Extract the (X, Y) coordinate from the center of the cell holding the provided text.  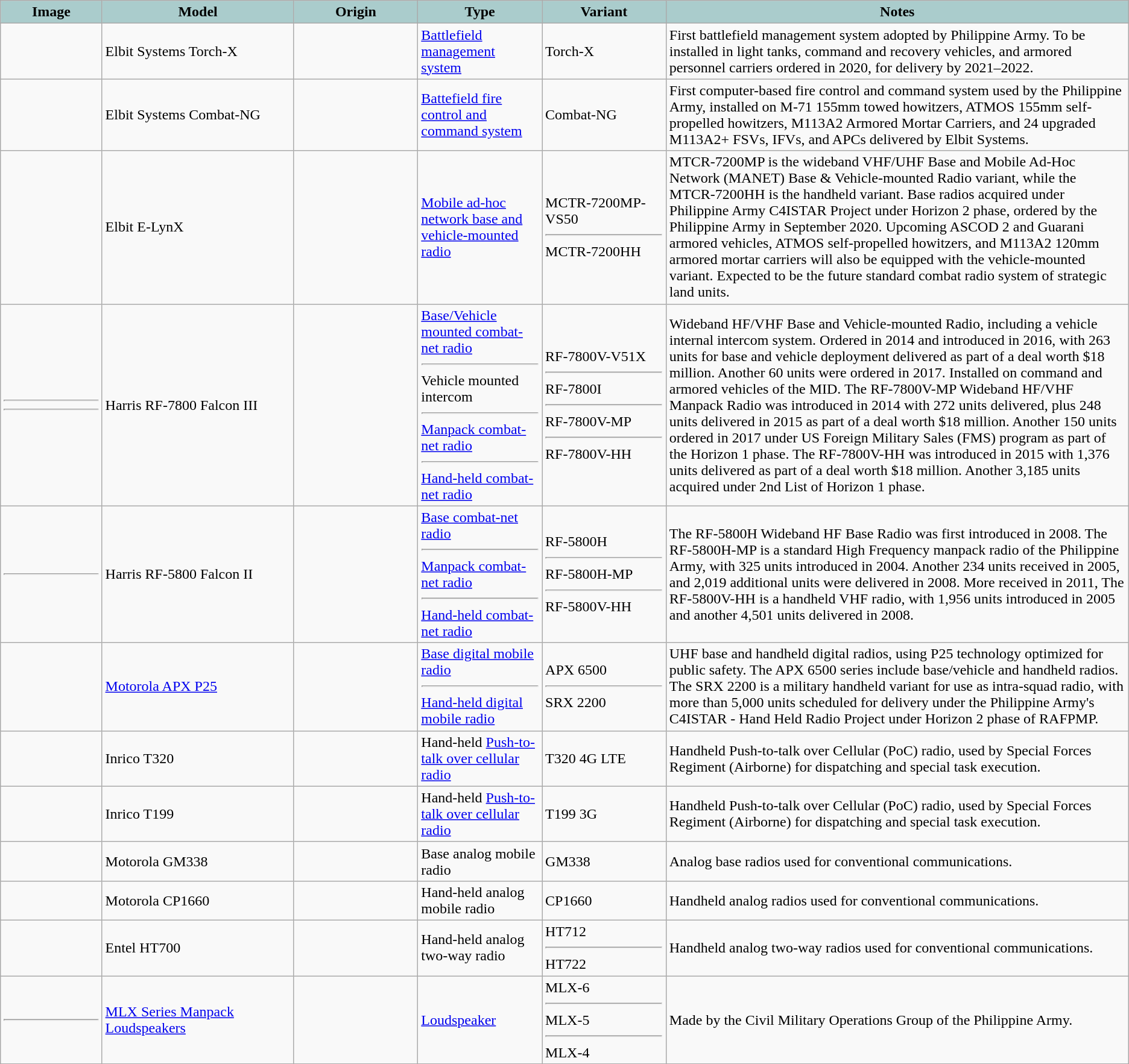
Harris RF-5800 Falcon II (198, 574)
Loudspeaker (480, 1019)
Inrico T320 (198, 758)
Battlefield management system (480, 51)
Entel HT700 (198, 948)
Base/Vehicle mounted combat-net radioVehicle mounted intercomManpack combat-net radioHand-held combat-net radio (480, 405)
MLX-6MLX-5MLX-4 (604, 1019)
GM338 (604, 861)
Model (198, 12)
Elbit Systems Torch-X (198, 51)
Motorola CP1660 (198, 901)
Battefield fire control and command system (480, 115)
Type (480, 12)
Motorola APX P25 (198, 687)
CP1660 (604, 901)
Harris RF-7800 Falcon III (198, 405)
APX 6500SRX 2200 (604, 687)
Motorola GM338 (198, 861)
T320 4G LTE (604, 758)
Notes (897, 12)
Handheld analog radios used for conventional communications. (897, 901)
Hand-held analog two-way radio (480, 948)
MCTR-7200MP-VS50MCTR-7200HH (604, 227)
Base digital mobile radioHand-held digital mobile radio (480, 687)
Made by the Civil Military Operations Group of the Philippine Army. (897, 1019)
Elbit Systems Combat-NG (198, 115)
Image (51, 12)
Combat-NG (604, 115)
Base combat-net radioManpack combat-net radioHand-held combat-net radio (480, 574)
Mobile ad-hoc network base and vehicle-mounted radio (480, 227)
RF-7800V-V51XRF-7800IRF-7800V-MPRF-7800V-HH (604, 405)
Variant (604, 12)
RF-5800HRF-5800H-MPRF-5800V-HH (604, 574)
Elbit E-LynX (198, 227)
T199 3G (604, 814)
Torch-X (604, 51)
Analog base radios used for conventional communications. (897, 861)
Base analog mobile radio (480, 861)
Handheld analog two-way radios used for conventional communications. (897, 948)
Inrico T199 (198, 814)
Origin (356, 12)
MLX Series Manpack Loudspeakers (198, 1019)
Hand-held analog mobile radio (480, 901)
HT712HT722 (604, 948)
